Provide the (X, Y) coordinate of the cell's center where the given text is located.  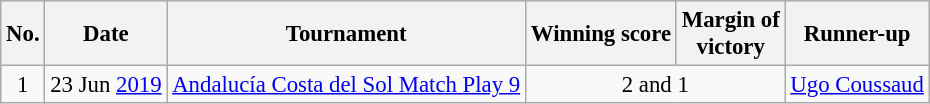
23 Jun 2019 (106, 85)
Runner-up (857, 34)
2 and 1 (655, 85)
1 (23, 85)
Andalucía Costa del Sol Match Play 9 (346, 85)
Margin ofvictory (730, 34)
Date (106, 34)
No. (23, 34)
Tournament (346, 34)
Ugo Coussaud (857, 85)
Winning score (600, 34)
